Return (X, Y) of the center of cell containing provided text 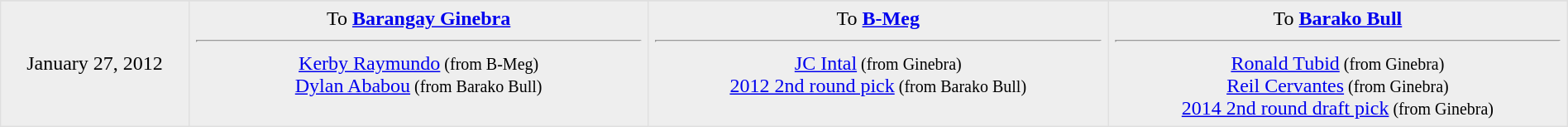
To Barangay GinebraKerby Raymundo (from B-Meg) Dylan Ababou (from Barako Bull) (418, 64)
January 27, 2012 (95, 64)
To B-MegJC Intal (from Ginebra) 2012 2nd round pick (from Barako Bull) (878, 64)
To Barako BullRonald Tubid (from Ginebra) Reil Cervantes (from Ginebra) 2014 2nd round draft pick (from Ginebra) (1338, 64)
